Capture the cell that displays the provided text and extract its (x, y) central coordinate. 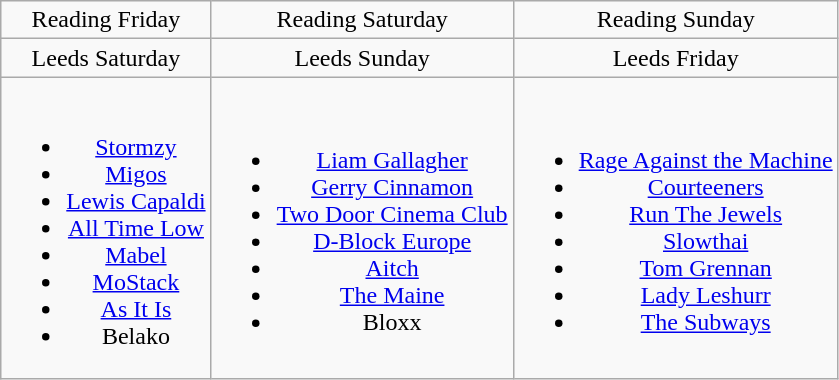
Leeds Sunday (362, 58)
Leeds Friday (676, 58)
Leeds Saturday (106, 58)
Reading Friday (106, 20)
StormzyMigosLewis CapaldiAll Time LowMabelMoStackAs It IsBelako (106, 228)
Reading Sunday (676, 20)
Reading Saturday (362, 20)
Liam GallagherGerry CinnamonTwo Door Cinema ClubD-Block EuropeAitchThe MaineBloxx (362, 228)
Rage Against the MachineCourteenersRun The JewelsSlowthaiTom GrennanLady LeshurrThe Subways (676, 228)
